Determine the (X, Y) coordinate at the center of the cell enclosing the given text.  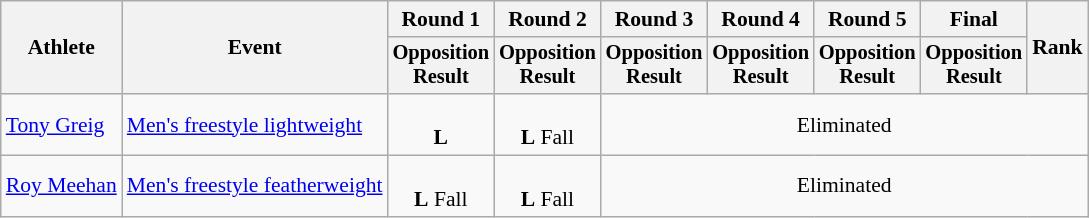
Event (255, 48)
Round 1 (442, 19)
Roy Meehan (62, 186)
Men's freestyle lightweight (255, 124)
Final (974, 19)
Round 4 (760, 19)
Athlete (62, 48)
Tony Greig (62, 124)
Men's freestyle featherweight (255, 186)
Rank (1058, 48)
Round 3 (654, 19)
Round 5 (868, 19)
Round 2 (548, 19)
L (442, 124)
